From the cell containing the given text, extract its center point as (x, y) coordinate. 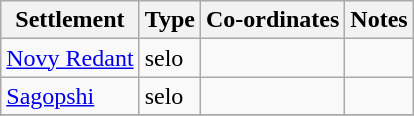
Type (170, 20)
Notes (379, 20)
Novy Redant (70, 58)
Sagopshi (70, 96)
Settlement (70, 20)
Co-ordinates (272, 20)
